Search for the cell housing the specified text and yield its [x, y] center coordinate. 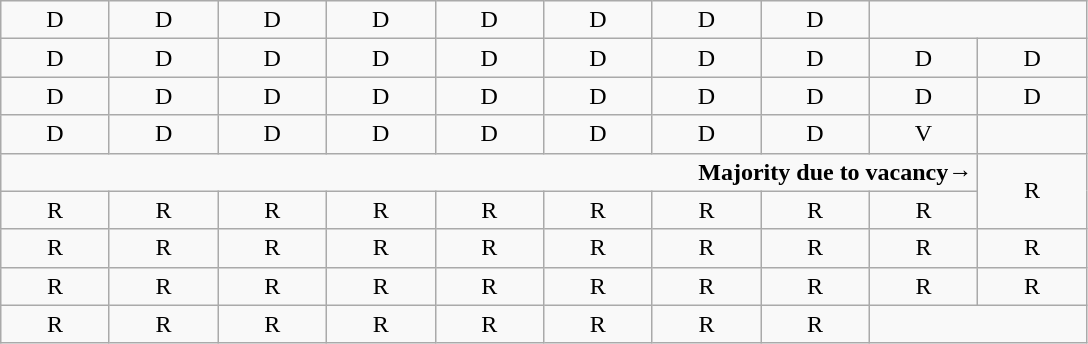
Majority due to vacancy→ [490, 172]
V [924, 134]
